Determine the [X, Y] coordinate at the center of the cell enclosing the given text.  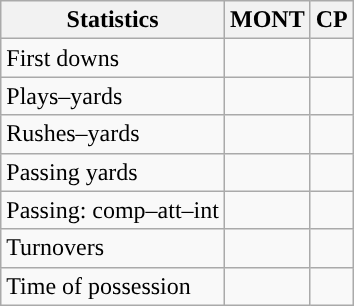
MONT [267, 20]
Rushes–yards [113, 134]
Plays–yards [113, 96]
First downs [113, 58]
Turnovers [113, 248]
Time of possession [113, 286]
Passing yards [113, 172]
CP [332, 20]
Passing: comp–att–int [113, 210]
Statistics [113, 20]
